Find where the given text appears and provide that cell's center as (X, Y) coordinate. 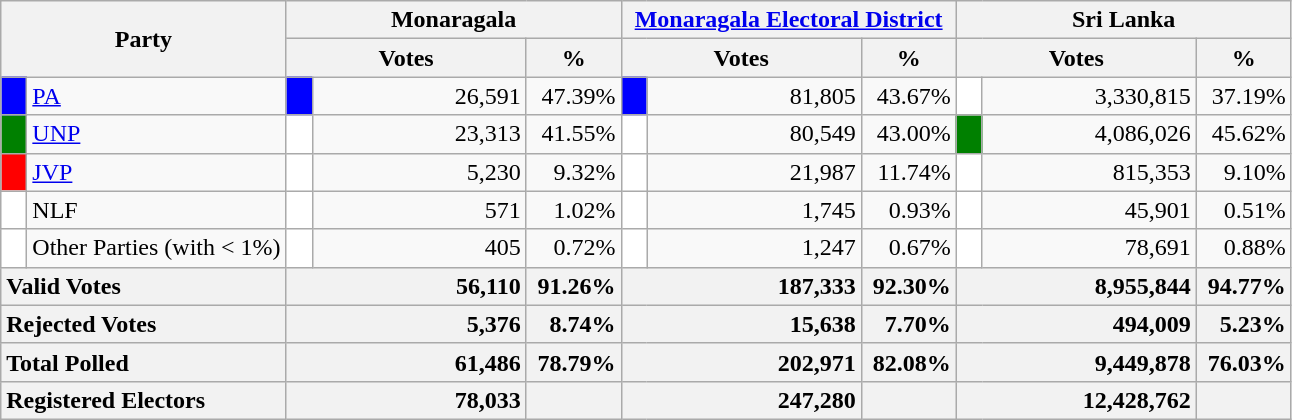
Registered Electors (144, 400)
0.93% (908, 210)
11.74% (908, 172)
1,745 (754, 210)
7.70% (908, 324)
0.51% (1244, 210)
Monaragala Electoral District (788, 20)
9,449,878 (1076, 362)
8.74% (574, 324)
4,086,026 (1089, 134)
187,333 (741, 286)
23,313 (419, 134)
Monaragala (454, 20)
92.30% (908, 286)
Rejected Votes (144, 324)
37.19% (1244, 96)
1,247 (754, 248)
43.67% (908, 96)
78.79% (574, 362)
91.26% (574, 286)
76.03% (1244, 362)
PA (156, 96)
5,230 (419, 172)
78,033 (406, 400)
12,428,762 (1076, 400)
0.67% (908, 248)
43.00% (908, 134)
494,009 (1076, 324)
94.77% (1244, 286)
80,549 (754, 134)
5.23% (1244, 324)
Valid Votes (144, 286)
81,805 (754, 96)
NLF (156, 210)
0.72% (574, 248)
8,955,844 (1076, 286)
82.08% (908, 362)
Sri Lanka (1124, 20)
815,353 (1089, 172)
41.55% (574, 134)
21,987 (754, 172)
571 (419, 210)
9.32% (574, 172)
45,901 (1089, 210)
405 (419, 248)
0.88% (1244, 248)
Party (144, 39)
26,591 (419, 96)
5,376 (406, 324)
UNP (156, 134)
47.39% (574, 96)
61,486 (406, 362)
Total Polled (144, 362)
3,330,815 (1089, 96)
9.10% (1244, 172)
78,691 (1089, 248)
247,280 (741, 400)
Other Parties (with < 1%) (156, 248)
56,110 (406, 286)
45.62% (1244, 134)
JVP (156, 172)
15,638 (741, 324)
1.02% (574, 210)
202,971 (741, 362)
